From the cell containing the given text, extract its center point as [x, y] coordinate. 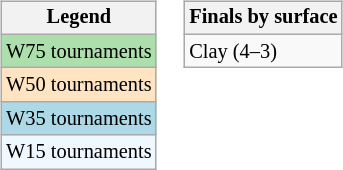
W75 tournaments [78, 51]
W50 tournaments [78, 85]
Finals by surface [263, 18]
Clay (4–3) [263, 51]
Legend [78, 18]
W15 tournaments [78, 152]
W35 tournaments [78, 119]
